Capture the cell that displays the provided text and extract its (X, Y) central coordinate. 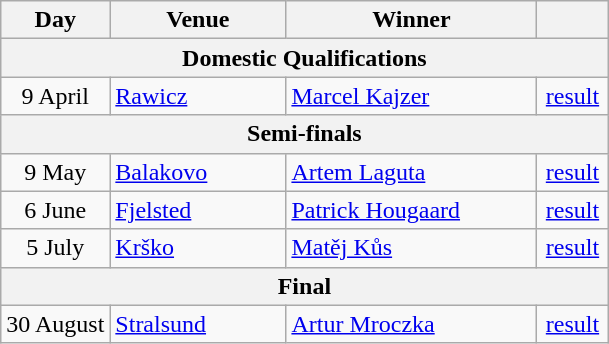
Rawicz (198, 96)
Winner (412, 20)
Fjelsted (198, 210)
Day (56, 20)
30 August (56, 324)
Marcel Kajzer (412, 96)
Artur Mroczka (412, 324)
Patrick Hougaard (412, 210)
Venue (198, 20)
Artem Laguta (412, 172)
Semi-finals (304, 134)
Krško (198, 248)
Matěj Kůs (412, 248)
Stralsund (198, 324)
9 May (56, 172)
9 April (56, 96)
Balakovo (198, 172)
5 July (56, 248)
Final (304, 286)
6 June (56, 210)
Domestic Qualifications (304, 58)
